From the cell containing the given text, extract its center point as (X, Y) coordinate. 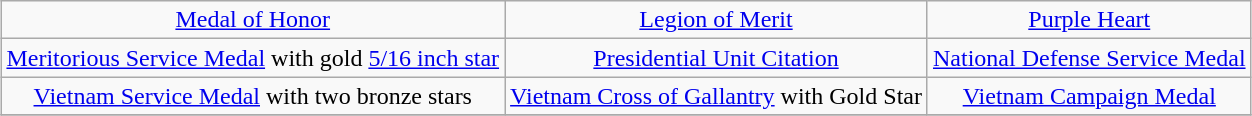
Legion of Merit (716, 20)
Meritorious Service Medal with gold 5/16 inch star (253, 58)
Presidential Unit Citation (716, 58)
Vietnam Campaign Medal (1089, 96)
National Defense Service Medal (1089, 58)
Medal of Honor (253, 20)
Purple Heart (1089, 20)
Vietnam Service Medal with two bronze stars (253, 96)
Vietnam Cross of Gallantry with Gold Star (716, 96)
